Pinpoint the cell where the given text exists, returning its [X, Y] midpoint coordinate. 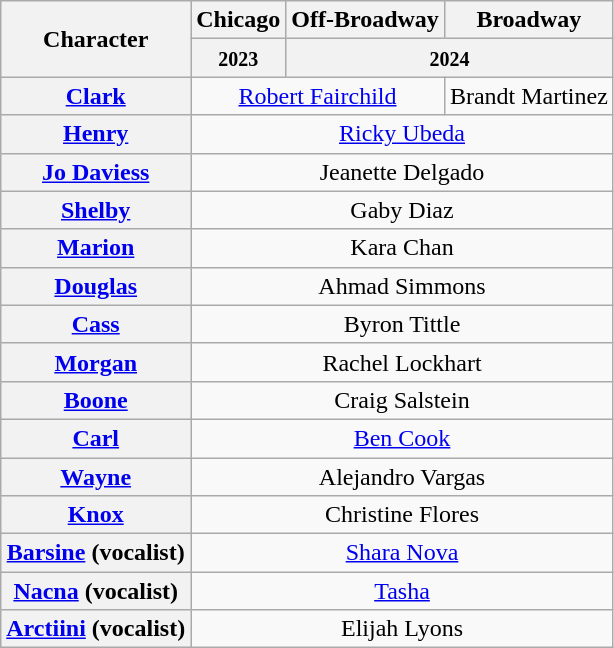
Shara Nova [402, 553]
Morgan [96, 362]
Knox [96, 515]
Arctiini (vocalist) [96, 629]
Ricky Ubeda [402, 134]
Craig Salstein [402, 400]
Elijah Lyons [402, 629]
Wayne [96, 477]
Broadway [528, 20]
Christine Flores [402, 515]
Douglas [96, 286]
Jeanette Delgado [402, 172]
Ahmad Simmons [402, 286]
Rachel Lockhart [402, 362]
Jo Daviess [96, 172]
Kara Chan [402, 248]
Nacna (vocalist) [96, 591]
Cass [96, 324]
Clark [96, 96]
Alejandro Vargas [402, 477]
Robert Fairchild [318, 96]
Chicago [238, 20]
Byron Tittle [402, 324]
Henry [96, 134]
Boone [96, 400]
2023 [238, 58]
Gaby Diaz [402, 210]
Marion [96, 248]
Barsine (vocalist) [96, 553]
Tasha [402, 591]
Shelby [96, 210]
Character [96, 39]
Off-Broadway [366, 20]
2024 [450, 58]
Brandt Martinez [528, 96]
Ben Cook [402, 438]
Carl [96, 438]
